Find where the given text appears and provide that cell's center as [X, Y] coordinate. 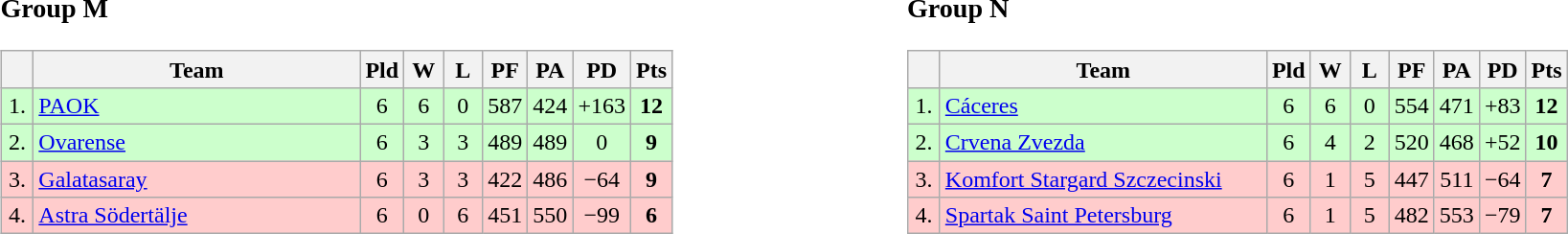
Komfort Stargard Szczecinski [1103, 179]
511 [1456, 179]
10 [1546, 143]
Ovarense [197, 143]
−99 [602, 216]
Galatasaray [197, 179]
553 [1456, 216]
482 [1412, 216]
4 [1329, 143]
554 [1412, 105]
+52 [1502, 143]
Spartak Saint Petersburg [1103, 216]
424 [550, 105]
422 [506, 179]
451 [506, 216]
520 [1412, 143]
447 [1412, 179]
2 [1370, 143]
550 [550, 216]
468 [1456, 143]
486 [550, 179]
Crvena Zvezda [1103, 143]
PAOK [197, 105]
471 [1456, 105]
+163 [602, 105]
Cáceres [1103, 105]
−79 [1502, 216]
Astra Södertälje [197, 216]
587 [506, 105]
+83 [1502, 105]
